Return [X, Y] of the center of cell containing provided text 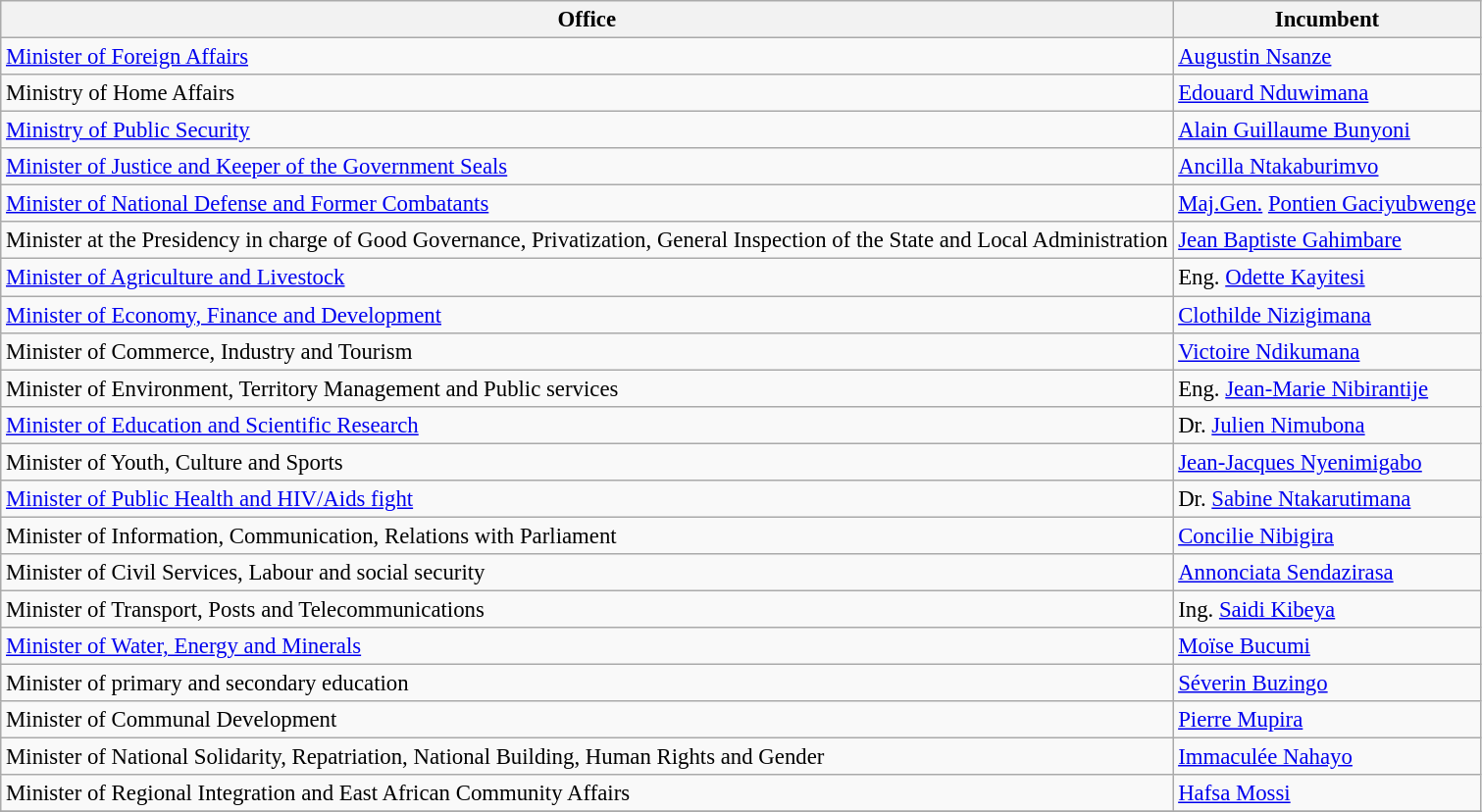
Minister of Water, Energy and Minerals [587, 646]
Dr. Julien Nimubona [1327, 425]
Minister of Environment, Territory Management and Public services [587, 388]
Minister of Transport, Posts and Telecommunications [587, 609]
Alain Guillaume Bunyoni [1327, 130]
Séverin Buzingo [1327, 684]
Incumbent [1327, 20]
Eng. Odette Kayitesi [1327, 278]
Dr. Sabine Ntakarutimana [1327, 499]
Minister of Regional Integration and East African Community Affairs [587, 793]
Hafsa Mossi [1327, 793]
Pierre Mupira [1327, 720]
Minister of Education and Scientific Research [587, 425]
Minister of Public Health and HIV/Aids fight [587, 499]
Eng. Jean-Marie Nibirantije [1327, 388]
Minister of primary and secondary education [587, 684]
Ministry of Public Security [587, 130]
Maj.Gen. Pontien Gaciyubwenge [1327, 204]
Jean Baptiste Gahimbare [1327, 240]
Ministry of Home Affairs [587, 93]
Minister of Agriculture and Livestock [587, 278]
Minister of Economy, Finance and Development [587, 315]
Minister of Information, Communication, Relations with Parliament [587, 535]
Minister of Communal Development [587, 720]
Concilie Nibigira [1327, 535]
Minister of National Solidarity, Repatriation, National Building, Human Rights and Gender [587, 757]
Victoire Ndikumana [1327, 351]
Jean-Jacques Nyenimigabo [1327, 462]
Minister of Youth, Culture and Sports [587, 462]
Minister of Civil Services, Labour and social security [587, 573]
Immaculée Nahayo [1327, 757]
Minister of Commerce, Industry and Tourism [587, 351]
Moïse Bucumi [1327, 646]
Minister of National Defense and Former Combatants [587, 204]
Ing. Saidi Kibeya [1327, 609]
Office [587, 20]
Edouard Nduwimana [1327, 93]
Annonciata Sendazirasa [1327, 573]
Clothilde Nizigimana [1327, 315]
Augustin Nsanze [1327, 57]
Minister at the Presidency in charge of Good Governance, Privatization, General Inspection of the State and Local Administration [587, 240]
Ancilla Ntakaburimvo [1327, 167]
Minister of Foreign Affairs [587, 57]
Minister of Justice and Keeper of the Government Seals [587, 167]
